Provide the [X, Y] coordinate of the cell's center where the given text is located.  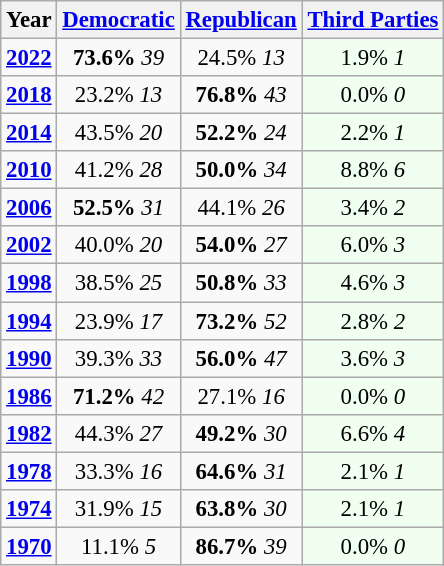
2006 [29, 208]
3.6% 3 [373, 358]
6.0% 3 [373, 245]
31.9% 15 [118, 509]
Republican [241, 20]
33.3% 16 [118, 471]
2014 [29, 133]
1986 [29, 396]
54.0% 27 [241, 245]
71.2% 42 [118, 396]
2.8% 2 [373, 321]
86.7% 39 [241, 546]
6.6% 4 [373, 433]
23.9% 17 [118, 321]
44.3% 27 [118, 433]
56.0% 47 [241, 358]
2002 [29, 245]
1970 [29, 546]
1982 [29, 433]
Year [29, 20]
41.2% 28 [118, 170]
2022 [29, 58]
40.0% 20 [118, 245]
49.2% 30 [241, 433]
44.1% 26 [241, 208]
8.8% 6 [373, 170]
2.2% 1 [373, 133]
Democratic [118, 20]
76.8% 43 [241, 95]
64.6% 31 [241, 471]
4.6% 3 [373, 283]
Third Parties [373, 20]
24.5% 13 [241, 58]
2018 [29, 95]
1990 [29, 358]
11.1% 5 [118, 546]
1998 [29, 283]
1978 [29, 471]
2010 [29, 170]
43.5% 20 [118, 133]
73.6% 39 [118, 58]
63.8% 30 [241, 509]
1994 [29, 321]
73.2% 52 [241, 321]
52.2% 24 [241, 133]
27.1% 16 [241, 396]
38.5% 25 [118, 283]
1.9% 1 [373, 58]
3.4% 2 [373, 208]
52.5% 31 [118, 208]
50.0% 34 [241, 170]
23.2% 13 [118, 95]
1974 [29, 509]
39.3% 33 [118, 358]
50.8% 33 [241, 283]
